Find where the given text appears and provide that cell's center as (x, y) coordinate. 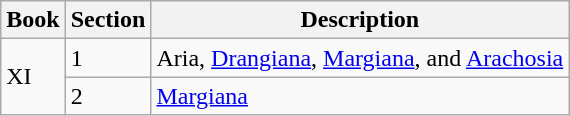
2 (108, 96)
Section (108, 20)
XI (33, 77)
Description (360, 20)
Book (33, 20)
Margiana (360, 96)
1 (108, 58)
Aria, Drangiana, Margiana, and Arachosia (360, 58)
